Locate the cell with the specified text and output its (X, Y) center coordinate. 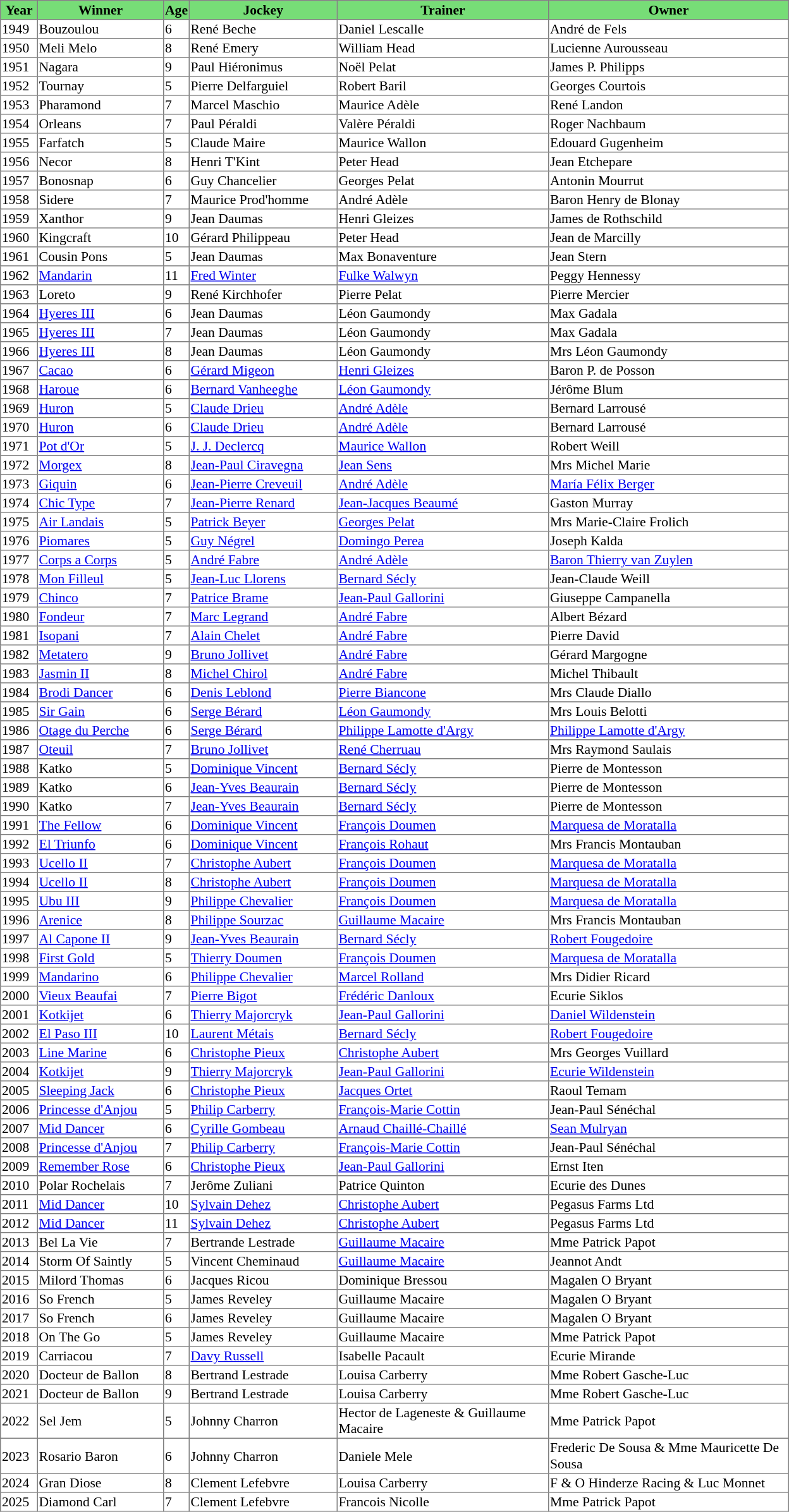
Sleeping Jack (101, 1091)
Polar Rochelais (101, 1185)
Marc Legrand (263, 617)
1976 (19, 541)
1953 (19, 105)
Ecurie Wildenstein (669, 1072)
René Beche (263, 29)
Sean Mulryan (669, 1128)
Bertrande Lestrade (263, 1242)
Orleans (101, 124)
Fulke Walwyn (443, 275)
1957 (19, 181)
Giquin (101, 484)
Brodi Dancer (101, 692)
1987 (19, 749)
The Fellow (101, 825)
Pierre Bigot (263, 996)
Davy Russell (263, 1356)
2019 (19, 1356)
Roger Nachbaum (669, 124)
Jockey (263, 10)
James de Rothschild (669, 219)
2000 (19, 996)
1986 (19, 730)
Peggy Hennessy (669, 275)
Daniele Mele (443, 1456)
1998 (19, 958)
El Triunfo (101, 844)
Line Marine (101, 1053)
1981 (19, 636)
Dominique Bressou (443, 1280)
Frédéric Danloux (443, 996)
1972 (19, 465)
1965 (19, 332)
Jean de Marcilly (669, 238)
2021 (19, 1394)
Sel Jem (101, 1421)
Al Capone II (101, 939)
2013 (19, 1242)
Pharamond (101, 105)
Necor (101, 162)
1988 (19, 768)
Air Landais (101, 522)
1951 (19, 67)
1959 (19, 219)
1999 (19, 977)
1962 (19, 275)
1963 (19, 294)
First Gold (101, 958)
1960 (19, 238)
Robert Baril (443, 86)
1954 (19, 124)
Baron P. de Posson (669, 370)
Jean-Claude Weill (669, 579)
2004 (19, 1072)
Sidere (101, 200)
Mrs Claude Diallo (669, 692)
Gaston Murray (669, 503)
1949 (19, 29)
Hector de Lageneste & Guillaume Macaire (443, 1421)
Jacques Ricou (263, 1280)
Otage du Perche (101, 730)
2005 (19, 1091)
2018 (19, 1337)
René Emery (263, 48)
1989 (19, 787)
Pierre David (669, 636)
2024 (19, 1483)
Ecurie Siklos (669, 996)
1992 (19, 844)
Mrs Didier Ricard (669, 977)
Philippe Sourzac (263, 920)
Isabelle Pacault (443, 1356)
Baron Henry de Blonay (669, 200)
Ecurie des Dunes (669, 1185)
Metatero (101, 655)
Corps a Corps (101, 560)
1996 (19, 920)
2007 (19, 1128)
Pierre Pelat (443, 294)
Sir Gain (101, 711)
1984 (19, 692)
Guy Négrel (263, 541)
Mrs Louis Belotti (669, 711)
2014 (19, 1261)
Bel La Vie (101, 1242)
2022 (19, 1421)
Antonin Mourrut (669, 181)
James P. Philipps (669, 67)
1955 (19, 143)
Jacques Ortet (443, 1091)
Pot d'Or (101, 446)
1966 (19, 351)
Tournay (101, 86)
1991 (19, 825)
Baron Thierry van Zuylen (669, 560)
Patrick Beyer (263, 522)
Age (176, 10)
Gran Diose (101, 1483)
Ernst Iten (669, 1166)
Jerôme Zuliani (263, 1185)
Diamond Carl (101, 1502)
1994 (19, 882)
Owner (669, 10)
Jeannot Andt (669, 1261)
2002 (19, 1034)
Bernard Vanheeghe (263, 389)
René Kirchhofer (263, 294)
Mrs Marie-Claire Frolich (669, 522)
Mrs Georges Vuillard (669, 1053)
Patrice Brame (263, 598)
Georges Courtois (669, 86)
On The Go (101, 1337)
Farfatch (101, 143)
1985 (19, 711)
Paul Hiéronimus (263, 67)
1977 (19, 560)
Pierre Delfarguiel (263, 86)
Maurice Adèle (443, 105)
Claude Maire (263, 143)
Ubu III (101, 901)
Cacao (101, 370)
William Head (443, 48)
René Landon (669, 105)
Jean-Luc Llorens (263, 579)
Denis Leblond (263, 692)
Thierry Doumen (263, 958)
Lucienne Aurousseau (669, 48)
Ecurie Mirande (669, 1356)
Mandarin (101, 275)
Robert Weill (669, 446)
2016 (19, 1299)
Kingcraft (101, 238)
Jean-Pierre Creveuil (263, 484)
1956 (19, 162)
Jérôme Blum (669, 389)
Nagara (101, 67)
Giuseppe Campanella (669, 598)
Daniel Wildenstein (669, 1015)
2008 (19, 1147)
Meli Melo (101, 48)
Morgex (101, 465)
1983 (19, 674)
Marcel Maschio (263, 105)
Chinco (101, 598)
Fred Winter (263, 275)
Henri T'Kint (263, 162)
Vincent Cheminaud (263, 1261)
2011 (19, 1204)
Remember Rose (101, 1166)
Jean Sens (443, 465)
Laurent Métais (263, 1034)
Winner (101, 10)
Piomares (101, 541)
Frederic De Sousa & Mme Mauricette De Sousa (669, 1456)
Marcel Rolland (443, 977)
2003 (19, 1053)
Gérard Margogne (669, 655)
Albert Bézard (669, 617)
Jean-Paul Ciravegna (263, 465)
1975 (19, 522)
2017 (19, 1318)
1970 (19, 427)
Noël Pelat (443, 67)
1967 (19, 370)
Arenice (101, 920)
1993 (19, 863)
Valère Péraldi (443, 124)
Mon Filleul (101, 579)
El Paso III (101, 1034)
1968 (19, 389)
1990 (19, 806)
Max Bonaventure (443, 257)
Joseph Kalda (669, 541)
2015 (19, 1280)
Chic Type (101, 503)
Jasmin II (101, 674)
Mrs Michel Marie (669, 465)
1995 (19, 901)
Cyrille Gombeau (263, 1128)
François Rohaut (443, 844)
Carriacou (101, 1356)
Haroue (101, 389)
Michel Thibault (669, 674)
Jean Etchepare (669, 162)
Pierre Biancone (443, 692)
Jean-Jacques Beaumé (443, 503)
1961 (19, 257)
1952 (19, 86)
1978 (19, 579)
Daniel Lescalle (443, 29)
Paul Péraldi (263, 124)
Jean-Pierre Renard (263, 503)
Edouard Gugenheim (669, 143)
Oteuil (101, 749)
Vieux Beaufai (101, 996)
1969 (19, 408)
2006 (19, 1110)
1974 (19, 503)
María Félix Berger (669, 484)
F & O Hinderze Racing & Luc Monnet (669, 1483)
1973 (19, 484)
Patrice Quinton (443, 1185)
1950 (19, 48)
Arnaud Chaillé-Chaillé (443, 1128)
1979 (19, 598)
2012 (19, 1223)
2020 (19, 1375)
2023 (19, 1456)
Raoul Temam (669, 1091)
Year (19, 10)
2001 (19, 1015)
Francois Nicolle (443, 1502)
Michel Chirol (263, 674)
1980 (19, 617)
1997 (19, 939)
2009 (19, 1166)
2025 (19, 1502)
1964 (19, 313)
Jean Stern (669, 257)
Pierre Mercier (669, 294)
Rosario Baron (101, 1456)
Guy Chancelier (263, 181)
Isopani (101, 636)
Mrs Raymond Saulais (669, 749)
Loreto (101, 294)
1982 (19, 655)
Domingo Perea (443, 541)
Gérard Migeon (263, 370)
Trainer (443, 10)
Mrs Léon Gaumondy (669, 351)
1971 (19, 446)
Milord Thomas (101, 1280)
2010 (19, 1185)
Xanthor (101, 219)
André de Fels (669, 29)
Gérard Philippeau (263, 238)
Bonosnap (101, 181)
Maurice Prod'homme (263, 200)
Mandarino (101, 977)
Storm Of Saintly (101, 1261)
Bouzoulou (101, 29)
J. J. Declercq (263, 446)
René Cherruau (443, 749)
Alain Chelet (263, 636)
Cousin Pons (101, 257)
Fondeur (101, 617)
1958 (19, 200)
